Provide the (x, y) coordinate of the cell's center where the given text is located.  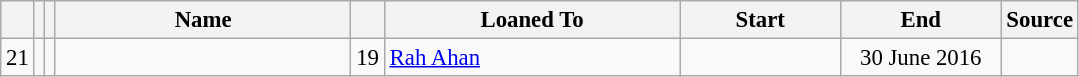
19 (368, 58)
30 June 2016 (920, 58)
Rah Ahan (532, 58)
Name (203, 20)
21 (18, 58)
End (920, 20)
Loaned To (532, 20)
Source (1040, 20)
Start (760, 20)
